For the text-containing cell, return its midpoint in (x, y) coordinate format. 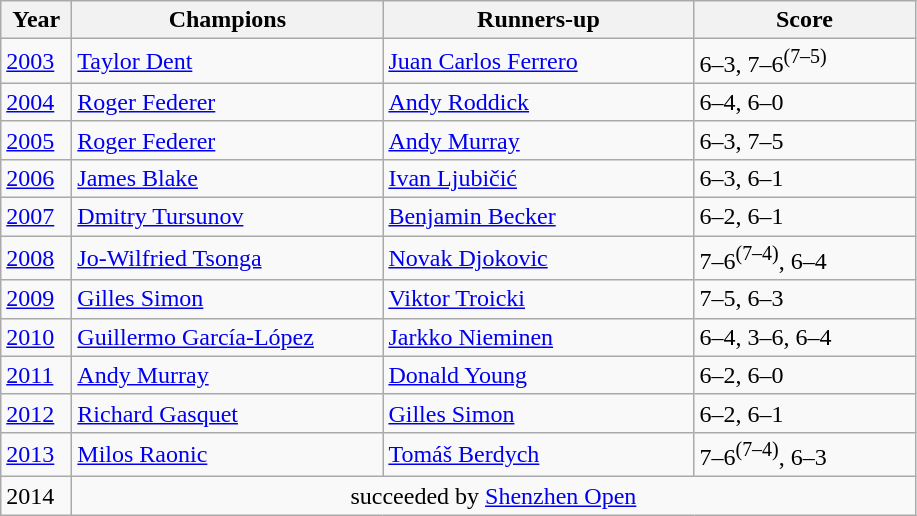
Dmitry Tursunov (228, 217)
Runners-up (538, 20)
Jarkko Nieminen (538, 337)
2008 (36, 258)
Guillermo García-López (228, 337)
Taylor Dent (228, 62)
6–3, 7–5 (804, 140)
Score (804, 20)
2003 (36, 62)
7–6(7–4), 6–3 (804, 454)
Novak Djokovic (538, 258)
6–3, 7–6(7–5) (804, 62)
2006 (36, 178)
6–2, 6–0 (804, 375)
Benjamin Becker (538, 217)
Milos Raonic (228, 454)
7–6(7–4), 6–4 (804, 258)
2009 (36, 299)
2004 (36, 102)
Andy Roddick (538, 102)
Donald Young (538, 375)
2005 (36, 140)
6–3, 6–1 (804, 178)
2010 (36, 337)
Champions (228, 20)
Year (36, 20)
6–4, 3–6, 6–4 (804, 337)
Richard Gasquet (228, 413)
Ivan Ljubičić (538, 178)
2013 (36, 454)
6–4, 6–0 (804, 102)
2007 (36, 217)
Viktor Troicki (538, 299)
succeeded by Shenzhen Open (494, 496)
James Blake (228, 178)
Jo-Wilfried Tsonga (228, 258)
2011 (36, 375)
7–5, 6–3 (804, 299)
Juan Carlos Ferrero (538, 62)
2012 (36, 413)
2014 (36, 496)
Tomáš Berdych (538, 454)
